From the cell containing the given text, extract its center point as (x, y) coordinate. 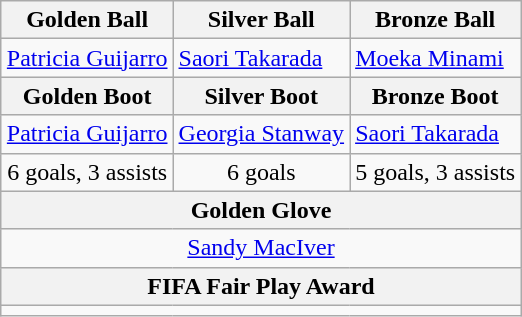
6 goals (262, 172)
FIFA Fair Play Award (260, 286)
Bronze Ball (436, 20)
Bronze Boot (436, 96)
5 goals, 3 assists (436, 172)
6 goals, 3 assists (87, 172)
Georgia Stanway (262, 134)
Silver Ball (262, 20)
Golden Glove (260, 210)
Sandy MacIver (260, 248)
Golden Boot (87, 96)
Moeka Minami (436, 58)
Golden Ball (87, 20)
Silver Boot (262, 96)
